Detect which cell encompasses the target text, then output its (X, Y) center coordinate. 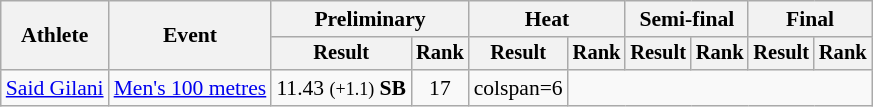
11.43 (+1.1) SB (341, 88)
Men's 100 metres (190, 88)
Event (190, 36)
Semi-final (686, 19)
Preliminary (370, 19)
colspan=6 (518, 88)
17 (440, 88)
Said Gilani (55, 88)
Athlete (55, 36)
Final (810, 19)
Heat (548, 19)
